Search for the cell housing the specified text and yield its [x, y] center coordinate. 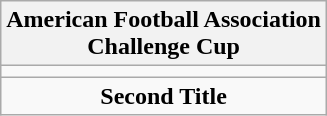
American Football Association Challenge Cup [164, 34]
Second Title [164, 96]
